Locate the cell with the specified text and output its [X, Y] center coordinate. 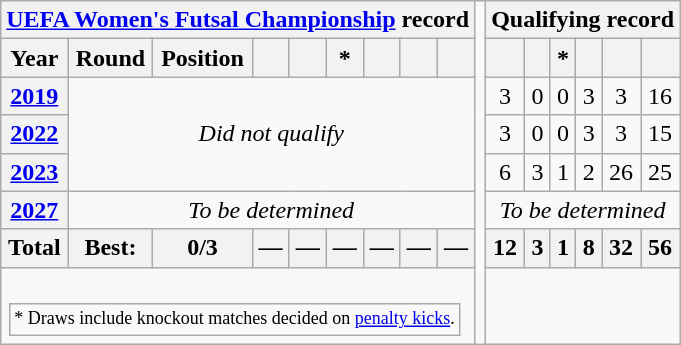
2023 [34, 172]
Round [110, 58]
Total [34, 248]
16 [660, 96]
Best: [110, 248]
2022 [34, 134]
6 [506, 172]
0/3 [202, 248]
UEFA Women's Futsal Championship record [238, 20]
Qualifying record [583, 20]
2 [589, 172]
2019 [34, 96]
12 [506, 248]
26 [622, 172]
Position [202, 58]
25 [660, 172]
Did not qualify [272, 134]
56 [660, 248]
8 [589, 248]
Year [34, 58]
32 [622, 248]
15 [660, 134]
2027 [34, 210]
